Extract the [X, Y] coordinate from the center of the cell holding the provided text.  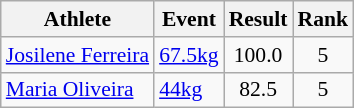
Maria Oliveira [78, 90]
44kg [188, 90]
Event [188, 19]
Rank [324, 19]
67.5kg [188, 55]
Athlete [78, 19]
Josilene Ferreira [78, 55]
100.0 [258, 55]
82.5 [258, 90]
Result [258, 19]
